Locate the cell with the specified text and output its (X, Y) center coordinate. 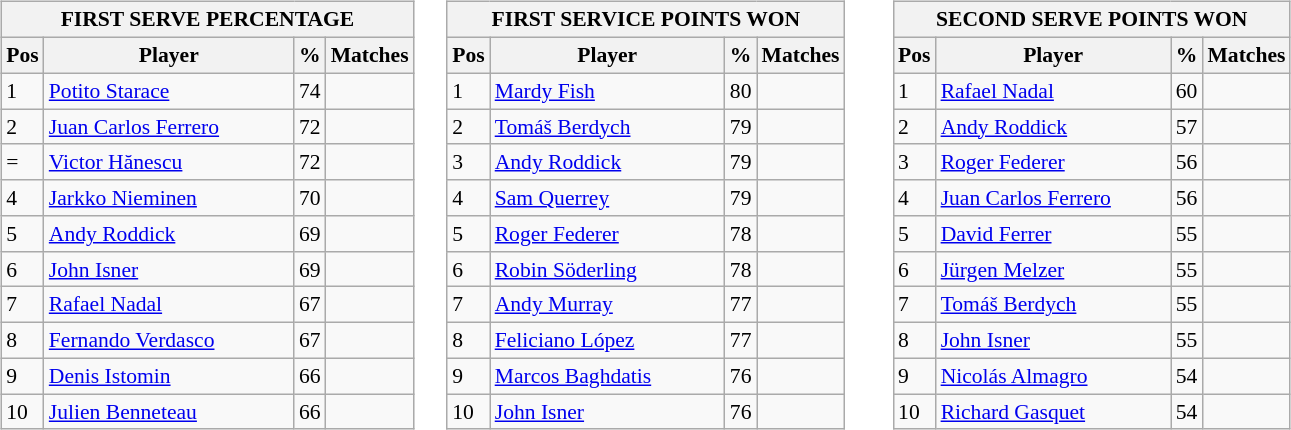
Robin Söderling (608, 269)
70 (310, 198)
FIRST SERVICE POINTS WON (646, 20)
SECOND SERVE POINTS WON (1092, 20)
Jürgen Melzer (1054, 269)
57 (1187, 127)
Sam Querrey (608, 198)
Fernando Verdasco (169, 340)
60 (1187, 91)
Richard Gasquet (1054, 412)
Julien Benneteau (169, 412)
Potito Starace (169, 91)
Jarkko Nieminen (169, 198)
= (22, 162)
Mardy Fish (608, 91)
Nicolás Almagro (1054, 376)
Denis Istomin (169, 376)
David Ferrer (1054, 234)
Feliciano López (608, 340)
80 (741, 91)
Victor Hănescu (169, 162)
74 (310, 91)
Marcos Baghdatis (608, 376)
FIRST SERVE PERCENTAGE (207, 20)
Andy Murray (608, 305)
